Provide the (X, Y) coordinate of the cell's center where the given text is located.  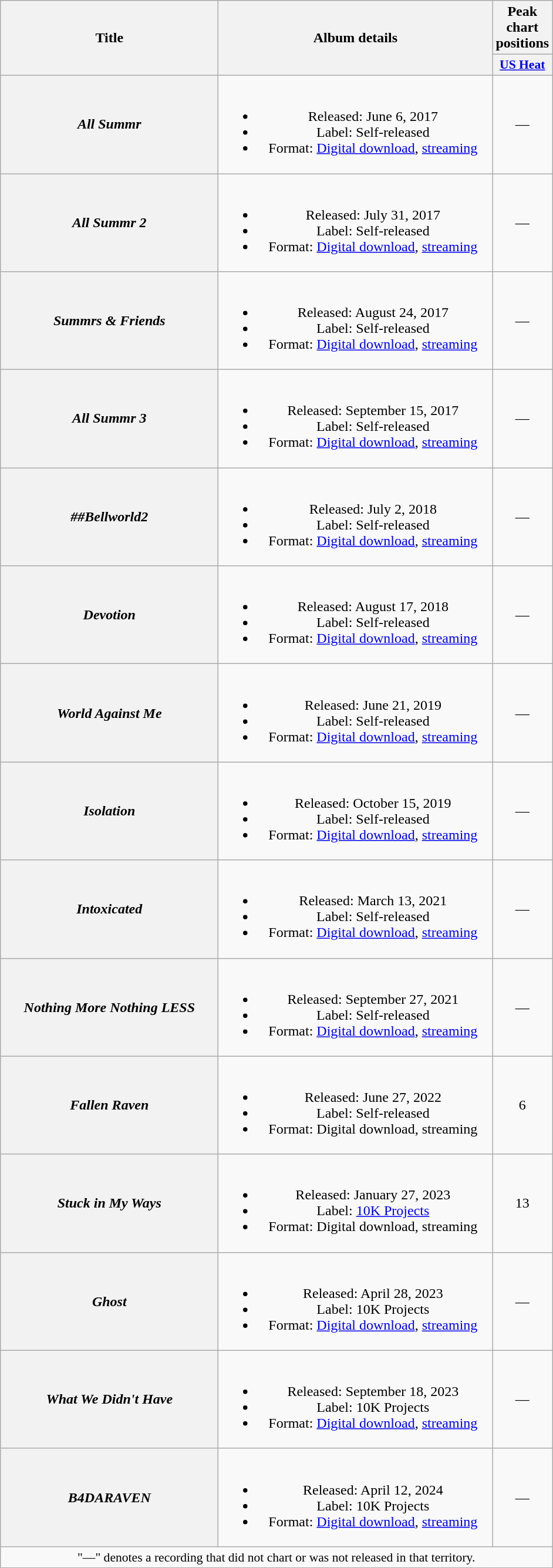
Fallen Raven (109, 1105)
Released: June 21, 2019Label: Self-releasedFormat: Digital download, streaming (356, 713)
Ghost (109, 1301)
Released: March 13, 2021Label: Self-releasedFormat: Digital download, streaming (356, 909)
All Summr (109, 124)
Released: April 12, 2024Label: 10K ProjectsFormat: Digital download, streaming (356, 1497)
Released: April 28, 2023Label: 10K ProjectsFormat: Digital download, streaming (356, 1301)
Devotion (109, 615)
##Bellworld2 (109, 517)
6 (522, 1105)
Isolation (109, 811)
All Summr 3 (109, 419)
Summrs & Friends (109, 321)
Released: June 6, 2017Label: Self-releasedFormat: Digital download, streaming (356, 124)
Released: July 31, 2017Label: Self-releasedFormat: Digital download, streaming (356, 223)
Released: August 24, 2017Label: Self-releasedFormat: Digital download, streaming (356, 321)
Released: September 27, 2021Label: Self-releasedFormat: Digital download, streaming (356, 1007)
World Against Me (109, 713)
Released: August 17, 2018Label: Self-releasedFormat: Digital download, streaming (356, 615)
Released: October 15, 2019Label: Self-releasedFormat: Digital download, streaming (356, 811)
All Summr 2 (109, 223)
Nothing More Nothing LESS (109, 1007)
Released: July 2, 2018Label: Self-releasedFormat: Digital download, streaming (356, 517)
Peak chart positions (522, 28)
What We Didn't Have (109, 1400)
"—" denotes a recording that did not chart or was not released in that territory. (276, 1557)
B4DARAVEN (109, 1497)
Released: January 27, 2023Label: 10K ProjectsFormat: Digital download, streaming (356, 1203)
Released: September 18, 2023Label: 10K ProjectsFormat: Digital download, streaming (356, 1400)
Stuck in My Ways (109, 1203)
Released: June 27, 2022Label: Self-releasedFormat: Digital download, streaming (356, 1105)
US Heat (522, 65)
Intoxicated (109, 909)
Album details (356, 38)
13 (522, 1203)
Title (109, 38)
Released: September 15, 2017Label: Self-releasedFormat: Digital download, streaming (356, 419)
